For the text-containing cell, return its midpoint in [x, y] coordinate format. 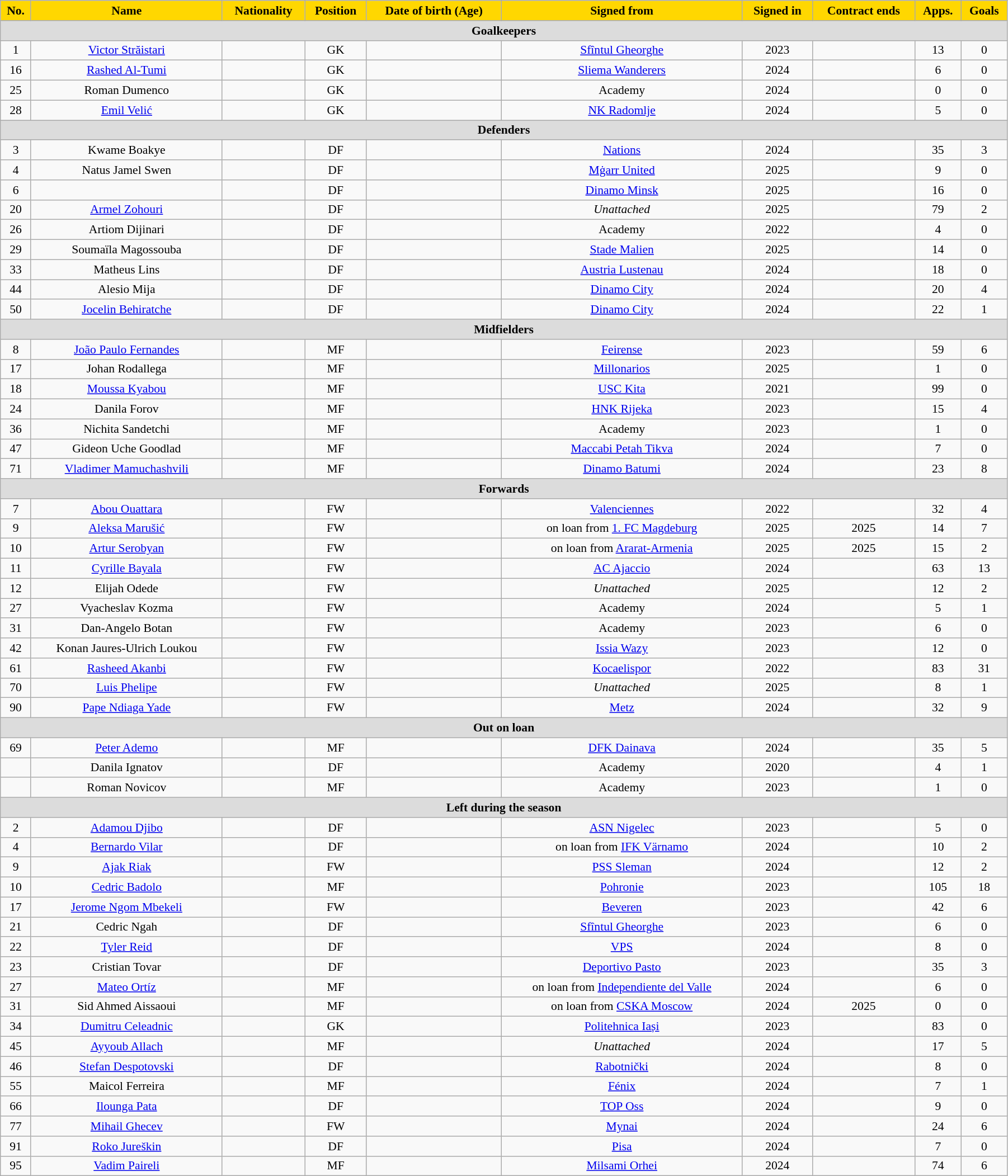
Soumaïla Magossouba [126, 250]
Dinamo Batumi [622, 469]
Jerome Ngom Mbekeli [126, 907]
Natus Jamel Swen [126, 170]
Signed from [622, 11]
Cyrille Bayala [126, 569]
AC Ajaccio [622, 569]
Feirense [622, 350]
Peter Ademo [126, 748]
Konan Jaures-Ulrich Loukou [126, 648]
63 [938, 569]
Adamou Djibo [126, 828]
Valenciennes [622, 509]
77 [16, 1126]
Roman Dumenco [126, 91]
2021 [778, 389]
Dinamo Minsk [622, 190]
Defenders [504, 130]
Fénix [622, 1087]
28 [16, 110]
Vyacheslav Kozma [126, 608]
Cedric Ngah [126, 927]
HNK Rijeka [622, 409]
Contract ends [864, 11]
Austria Lustenau [622, 270]
Jocelin Behiratche [126, 310]
Pohronie [622, 887]
Rasheed Akanbi [126, 668]
NK Radomlje [622, 110]
Beveren [622, 907]
Ajak Riak [126, 867]
46 [16, 1066]
Date of birth (Age) [434, 11]
33 [16, 270]
Rabotnički [622, 1066]
on loan from Ararat-Armenia [622, 549]
Mihail Ghecev [126, 1126]
Roman Novicov [126, 788]
Emil Velić [126, 110]
59 [938, 350]
Matheus Lins [126, 270]
70 [16, 688]
45 [16, 1047]
74 [938, 1166]
Stefan Despotovski [126, 1066]
Abou Ouattara [126, 509]
VPS [622, 947]
on loan from IFK Värnamo [622, 847]
Vladimer Mamuchashvili [126, 469]
on loan from Independiente del Valle [622, 987]
Sid Ahmed Aissaoui [126, 1007]
Stade Malien [622, 250]
Artiom Dijinari [126, 230]
Politehnica Iași [622, 1027]
Ilounga Pata [126, 1107]
21 [16, 927]
Armel Zohouri [126, 210]
Name [126, 11]
90 [16, 708]
TOP Oss [622, 1107]
55 [16, 1087]
Midfielders [504, 329]
95 [16, 1166]
Maicol Ferreira [126, 1087]
on loan from 1. FC Magdeburg [622, 528]
Left during the season [504, 807]
Tyler Reid [126, 947]
Dumitru Celeadnic [126, 1027]
47 [16, 449]
Cristian Tovar [126, 967]
Roko Jureškin [126, 1146]
Deportivo Pasto [622, 967]
Elijah Odede [126, 588]
Goalkeepers [504, 31]
79 [938, 210]
ASN Nigelec [622, 828]
Alesio Mija [126, 290]
Issia Wazy [622, 648]
Rashed Al-Tumi [126, 70]
Mynai [622, 1126]
Apps. [938, 11]
Nichita Sandetchi [126, 429]
Vadim Paireli [126, 1166]
11 [16, 569]
34 [16, 1027]
Victor Străistari [126, 50]
on loan from CSKA Moscow [622, 1007]
Forwards [504, 489]
Kocaelispor [622, 668]
Sliema Wanderers [622, 70]
Cedric Badolo [126, 887]
Ayyoub Allach [126, 1047]
Maccabi Petah Tikva [622, 449]
Milsami Orhei [622, 1166]
Mateo Ortíz [126, 987]
Goals [984, 11]
44 [16, 290]
69 [16, 748]
Gideon Uche Goodlad [126, 449]
36 [16, 429]
Millonarios [622, 369]
99 [938, 389]
Kwame Boakye [126, 150]
26 [16, 230]
Artur Serobyan [126, 549]
Mġarr United [622, 170]
Nations [622, 150]
50 [16, 310]
25 [16, 91]
PSS Sleman [622, 867]
Dan-Angelo Botan [126, 629]
2020 [778, 768]
61 [16, 668]
Danila Ignatov [126, 768]
Metz [622, 708]
Moussa Kyabou [126, 389]
No. [16, 11]
66 [16, 1107]
105 [938, 887]
71 [16, 469]
João Paulo Fernandes [126, 350]
DFK Dainava [622, 748]
Danila Forov [126, 409]
Nationality [263, 11]
29 [16, 250]
Aleksa Marušić [126, 528]
91 [16, 1146]
Johan Rodallega [126, 369]
USC Kita [622, 389]
Bernardo Vilar [126, 847]
Position [336, 11]
Pape Ndiaga Yade [126, 708]
Out on loan [504, 728]
Signed in [778, 11]
Pisa [622, 1146]
Luis Phelipe [126, 688]
